Pinpoint the cell where the given text exists, returning its [x, y] midpoint coordinate. 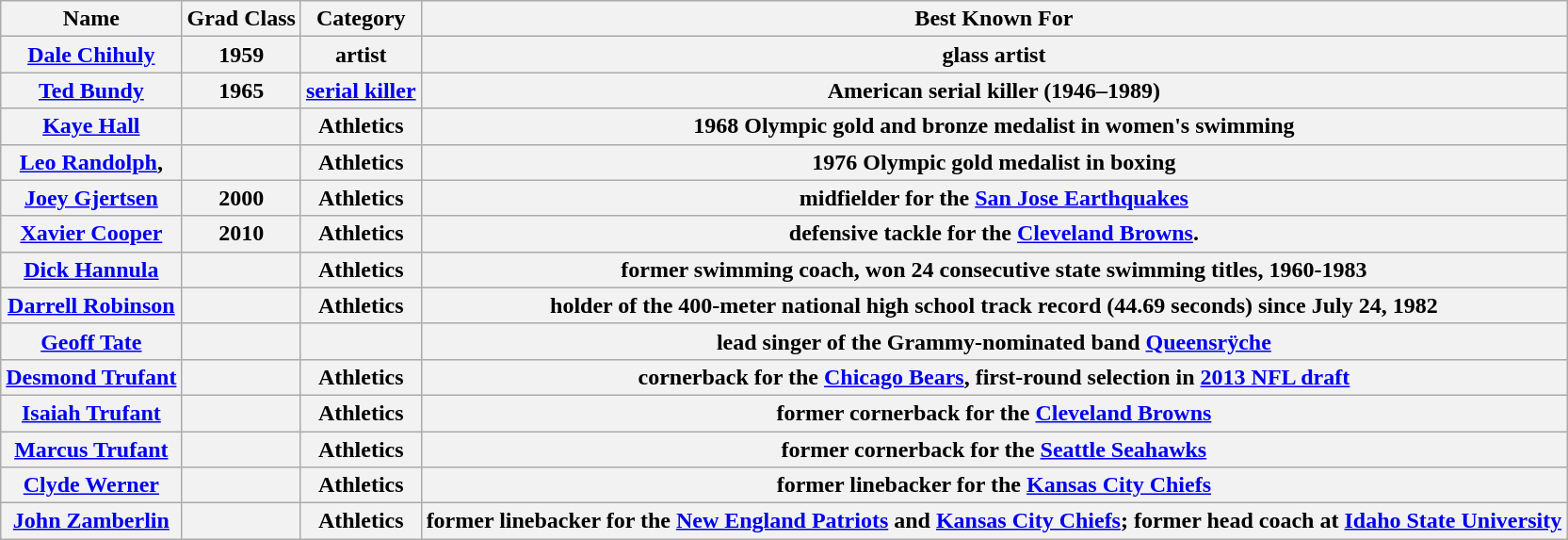
former swimming coach, won 24 consecutive state swimming titles, 1960-1983 [994, 270]
2000 [241, 198]
1968 Olympic gold and bronze medalist in women's swimming [994, 126]
former cornerback for the Cleveland Browns [994, 413]
holder of the 400-meter national high school track record (44.69 seconds) since July 24, 1982 [994, 305]
Grad Class [241, 19]
1976 Olympic gold medalist in boxing [994, 162]
Dale Chihuly [91, 55]
former cornerback for the Seattle Seahawks [994, 450]
lead singer of the Grammy-nominated band Queensrÿche [994, 341]
Ted Bundy [91, 90]
Marcus Trufant [91, 450]
Best Known For [994, 19]
Category [361, 19]
John Zamberlin [91, 521]
Isaiah Trufant [91, 413]
midfielder for the San Jose Earthquakes [994, 198]
Darrell Robinson [91, 305]
Xavier Cooper [91, 234]
Leo Randolph, [91, 162]
former linebacker for the Kansas City Chiefs [994, 485]
Geoff Tate [91, 341]
cornerback for the Chicago Bears, first-round selection in 2013 NFL draft [994, 377]
former linebacker for the New England Patriots and Kansas City Chiefs; former head coach at Idaho State University [994, 521]
Joey Gjertsen [91, 198]
Clyde Werner [91, 485]
2010 [241, 234]
1959 [241, 55]
American serial killer (1946–1989) [994, 90]
Kaye Hall [91, 126]
glass artist [994, 55]
1965 [241, 90]
Desmond Trufant [91, 377]
Name [91, 19]
artist [361, 55]
Dick Hannula [91, 270]
serial killer [361, 90]
defensive tackle for the Cleveland Browns. [994, 234]
